Locate the cell with the specified text and output its (x, y) center coordinate. 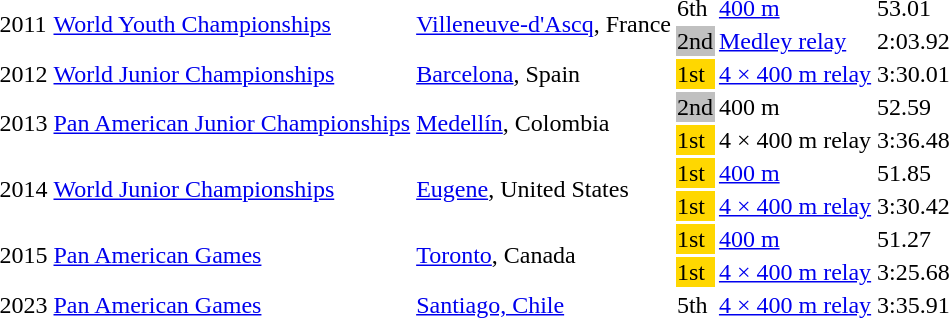
Toronto, Canada (544, 256)
Medellín, Colombia (544, 124)
Eugene, United States (544, 190)
Barcelona, Spain (544, 74)
Pan American Games (232, 256)
Medley relay (794, 41)
Pan American Junior Championships (232, 124)
